Locate the cell with the specified text and output its (X, Y) center coordinate. 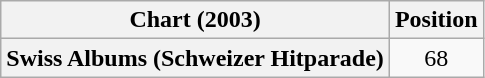
Swiss Albums (Schweizer Hitparade) (196, 58)
Chart (2003) (196, 20)
68 (436, 58)
Position (436, 20)
